Extract the (x, y) coordinate from the center of the cell holding the provided text.  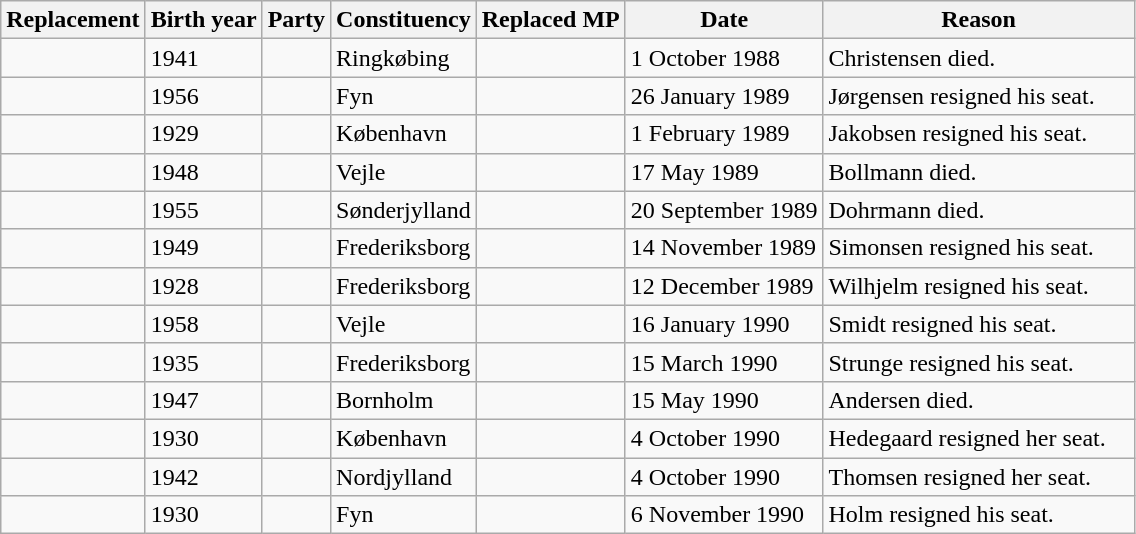
1 February 1989 (724, 134)
16 January 1990 (724, 324)
Dohrmann died. (978, 210)
1948 (204, 172)
Bornholm (404, 400)
1949 (204, 248)
Hedegaard resigned her seat. (978, 438)
15 March 1990 (724, 362)
Nordjylland (404, 477)
Reason (978, 20)
Date (724, 20)
1955 (204, 210)
Replaced MP (550, 20)
Birth year (204, 20)
1 October 1988 (724, 58)
Jakobsen resigned his seat. (978, 134)
Replacement (73, 20)
1941 (204, 58)
14 November 1989 (724, 248)
Christensen died. (978, 58)
1947 (204, 400)
20 September 1989 (724, 210)
Smidt resigned his seat. (978, 324)
Ringkøbing (404, 58)
1942 (204, 477)
6 November 1990 (724, 515)
1929 (204, 134)
12 December 1989 (724, 286)
Simonsen resigned his seat. (978, 248)
Party (296, 20)
26 January 1989 (724, 96)
15 May 1990 (724, 400)
Strunge resigned his seat. (978, 362)
Wilhjelm resigned his seat. (978, 286)
1958 (204, 324)
Jørgensen resigned his seat. (978, 96)
1935 (204, 362)
1956 (204, 96)
Thomsen resigned her seat. (978, 477)
Constituency (404, 20)
1928 (204, 286)
Andersen died. (978, 400)
17 May 1989 (724, 172)
Sønderjylland (404, 210)
Holm resigned his seat. (978, 515)
Bollmann died. (978, 172)
